Return the (x, y) coordinate for the center point of the cell that contains the specified text.  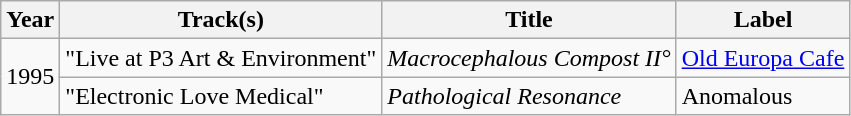
Pathological Resonance (529, 96)
Year (30, 20)
Label (763, 20)
"Electronic Love Medical" (221, 96)
Macrocephalous Compost II° (529, 58)
Old Europa Cafe (763, 58)
Title (529, 20)
1995 (30, 77)
Anomalous (763, 96)
"Live at P3 Art & Environment" (221, 58)
Track(s) (221, 20)
